Identify which cell holds the provided text, then report its [x, y] central coordinate. 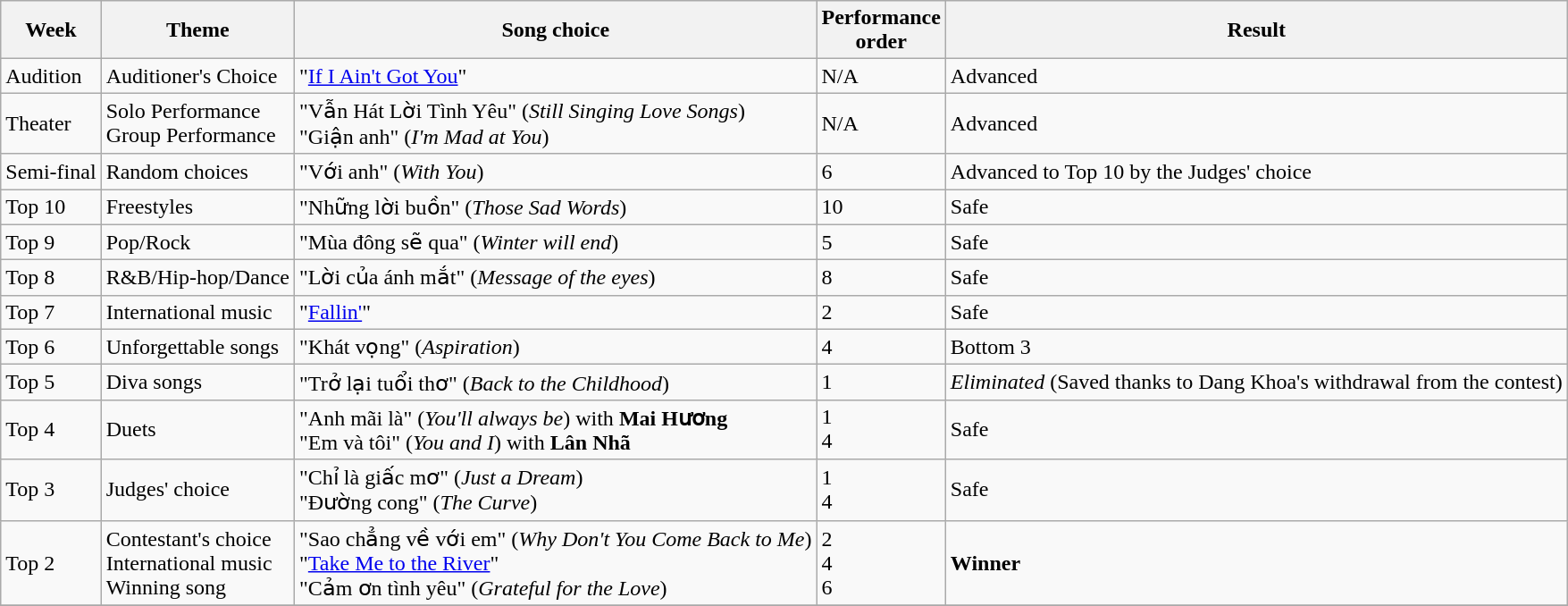
Top 6 [51, 347]
Contestant's choice International music Winning song [197, 563]
Pop/Rock [197, 242]
"Lời của ánh mắt" (Message of the eyes) [556, 278]
Freestyles [197, 207]
"Mùa đông sẽ qua" (Winter will end) [556, 242]
"Anh mãi là" (You'll always be) with Mai Hương "Em và tôi" (You and I) with Lân Nhã [556, 429]
Top 4 [51, 429]
Audition [51, 76]
Theater [51, 123]
Winner [1256, 563]
1 [881, 383]
Random choices [197, 172]
Bottom 3 [1256, 347]
Diva songs [197, 383]
Song choice [556, 30]
Top 3 [51, 490]
"Vẫn Hát Lời Tình Yêu" (Still Singing Love Songs) "Giận anh" (I'm Mad at You) [556, 123]
4 [881, 347]
R&B/Hip-hop/Dance [197, 278]
Solo Performance Group Performance [197, 123]
10 [881, 207]
Result [1256, 30]
"Khát vọng" (Aspiration) [556, 347]
5 [881, 242]
"Trở lại tuổi thơ" (Back to the Childhood) [556, 383]
Top 2 [51, 563]
"Những lời buồn" (Those Sad Words) [556, 207]
"Fallin'" [556, 312]
Advanced to Top 10 by the Judges' choice [1256, 172]
Top 10 [51, 207]
Theme [197, 30]
Performance order [881, 30]
"If I Ain't Got You" [556, 76]
Week [51, 30]
Semi-final [51, 172]
"Với anh" (With You) [556, 172]
Unforgettable songs [197, 347]
International music [197, 312]
Top 8 [51, 278]
Top 9 [51, 242]
Top 7 [51, 312]
2 [881, 312]
"Sao chẳng về với em" (Why Don't You Come Back to Me) "Take Me to the River" "Cảm ơn tình yêu" (Grateful for the Love) [556, 563]
Top 5 [51, 383]
8 [881, 278]
Judges' choice [197, 490]
Duets [197, 429]
Auditioner's Choice [197, 76]
Eliminated (Saved thanks to Dang Khoa's withdrawal from the contest) [1256, 383]
6 [881, 172]
"Chỉ là giấc mơ" (Just a Dream) "Đường cong" (The Curve) [556, 490]
2 4 6 [881, 563]
